Provide the [X, Y] coordinate of the cell's center where the given text is located.  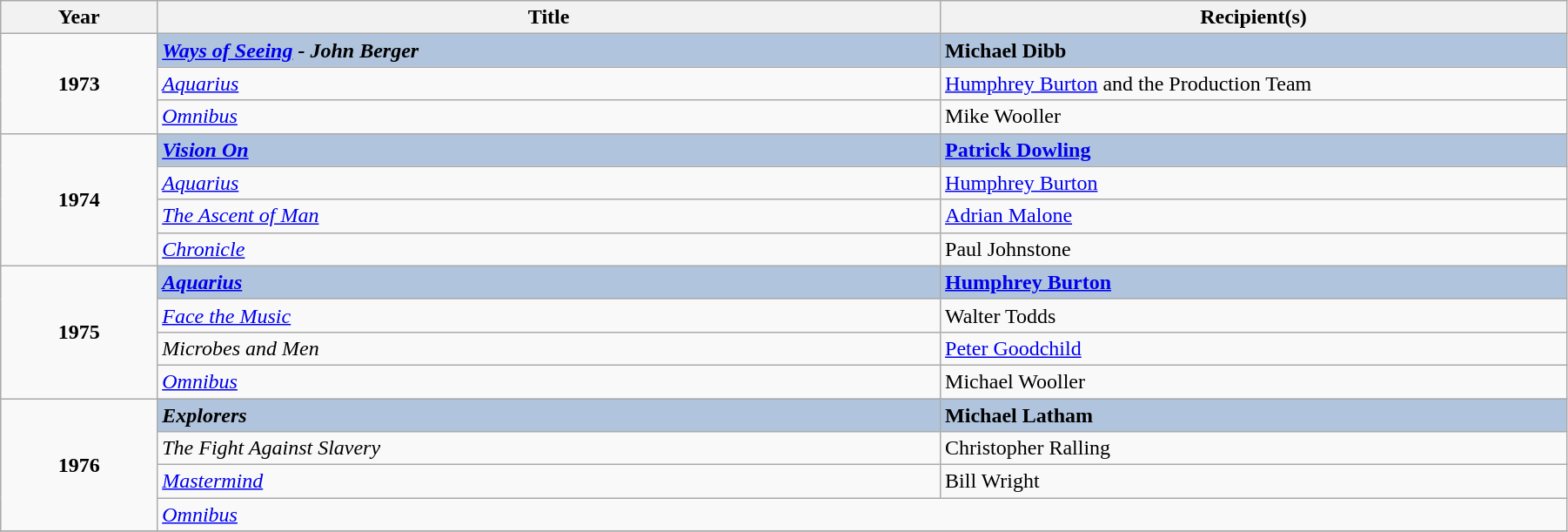
1976 [79, 465]
Michael Latham [1254, 415]
1975 [79, 332]
Microbes and Men [549, 348]
Humphrey Burton and the Production Team [1254, 84]
Christopher Ralling [1254, 448]
Explorers [549, 415]
Paul Johnstone [1254, 249]
Peter Goodchild [1254, 348]
Adrian Malone [1254, 216]
Year [79, 17]
Title [549, 17]
1973 [79, 84]
Vision On [549, 150]
Michael Dibb [1254, 51]
Chronicle [549, 249]
1974 [79, 199]
Ways of Seeing - John Berger [549, 51]
Patrick Dowling [1254, 150]
Walter Todds [1254, 315]
The Fight Against Slavery [549, 448]
Michael Wooller [1254, 381]
Mike Wooller [1254, 117]
The Ascent of Man [549, 216]
Mastermind [549, 481]
Face the Music [549, 315]
Bill Wright [1254, 481]
Recipient(s) [1254, 17]
